Find where the given text appears and provide that cell's center as (x, y) coordinate. 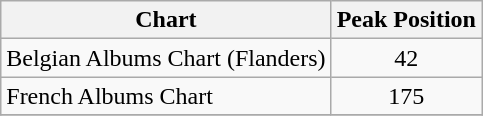
Peak Position (406, 20)
Belgian Albums Chart (Flanders) (166, 58)
French Albums Chart (166, 96)
42 (406, 58)
175 (406, 96)
Chart (166, 20)
